Extract the (X, Y) coordinate from the center of the cell holding the provided text.  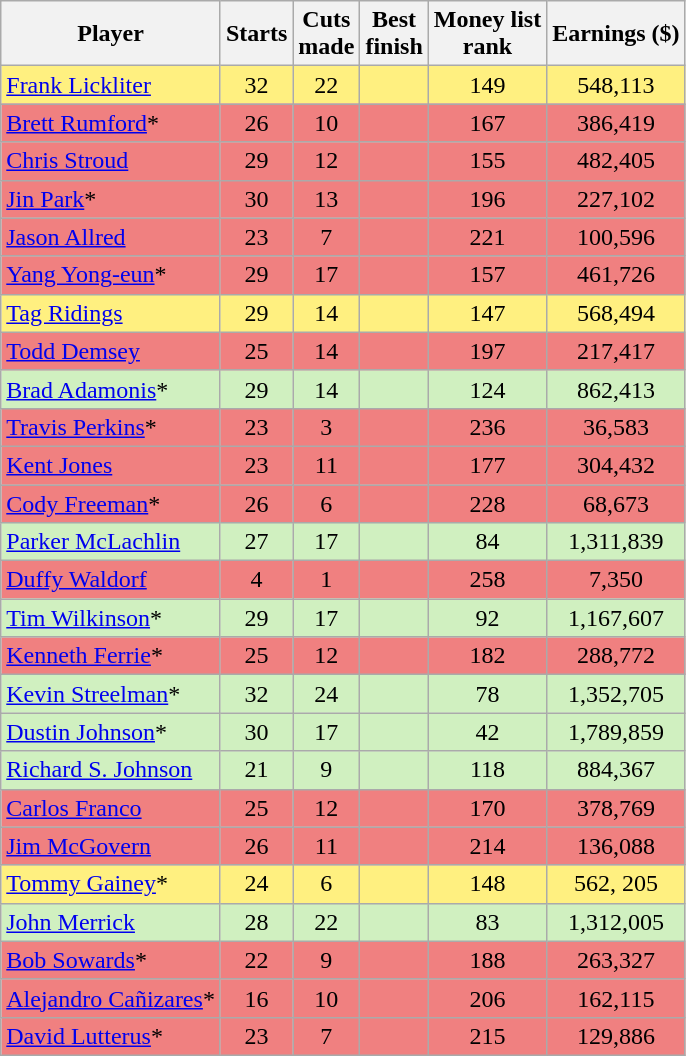
227,102 (616, 199)
David Lutterus* (111, 1036)
John Merrick (111, 922)
42 (487, 732)
Starts (256, 34)
263,327 (616, 960)
206 (487, 998)
Tim Wilkinson* (111, 618)
124 (487, 389)
78 (487, 694)
1,789,859 (616, 732)
378,769 (616, 808)
Tommy Gainey* (111, 884)
386,419 (616, 123)
16 (256, 998)
197 (487, 351)
Jason Allred (111, 237)
562, 205 (616, 884)
548,113 (616, 85)
Kevin Streelman* (111, 694)
Jim McGovern (111, 846)
177 (487, 465)
28 (256, 922)
Player (111, 34)
Dustin Johnson* (111, 732)
7,350 (616, 580)
482,405 (616, 161)
84 (487, 542)
Duffy Waldorf (111, 580)
182 (487, 656)
568,494 (616, 313)
1,167,607 (616, 618)
Kent Jones (111, 465)
Earnings ($) (616, 34)
1,311,839 (616, 542)
884,367 (616, 770)
258 (487, 580)
129,886 (616, 1036)
157 (487, 275)
167 (487, 123)
Yang Yong-eun* (111, 275)
Richard S. Johnson (111, 770)
27 (256, 542)
Todd Demsey (111, 351)
Frank Lickliter (111, 85)
149 (487, 85)
Tag Ridings (111, 313)
288,772 (616, 656)
Cutsmade (326, 34)
228 (487, 503)
Alejandro Cañizares* (111, 998)
Brad Adamonis* (111, 389)
214 (487, 846)
21 (256, 770)
1 (326, 580)
83 (487, 922)
3 (326, 427)
196 (487, 199)
148 (487, 884)
Travis Perkins* (111, 427)
215 (487, 1036)
Carlos Franco (111, 808)
304,432 (616, 465)
92 (487, 618)
170 (487, 808)
100,596 (616, 237)
Kenneth Ferrie* (111, 656)
188 (487, 960)
Bestfinish (394, 34)
Chris Stroud (111, 161)
147 (487, 313)
1,352,705 (616, 694)
68,673 (616, 503)
Bob Sowards* (111, 960)
Money listrank (487, 34)
Cody Freeman* (111, 503)
13 (326, 199)
Parker McLachlin (111, 542)
1,312,005 (616, 922)
Brett Rumford* (111, 123)
461,726 (616, 275)
221 (487, 237)
4 (256, 580)
155 (487, 161)
Jin Park* (111, 199)
217,417 (616, 351)
118 (487, 770)
36,583 (616, 427)
236 (487, 427)
862,413 (616, 389)
136,088 (616, 846)
162,115 (616, 998)
